Search for the cell housing the specified text and yield its (x, y) center coordinate. 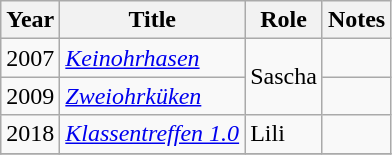
Role (284, 20)
Title (152, 20)
2018 (30, 134)
2007 (30, 58)
Lili (284, 134)
Klassentreffen 1.0 (152, 134)
2009 (30, 96)
Keinohrhasen (152, 58)
Zweiohrküken (152, 96)
Year (30, 20)
Notes (356, 20)
Sascha (284, 77)
